Search for the cell housing the specified text and yield its [X, Y] center coordinate. 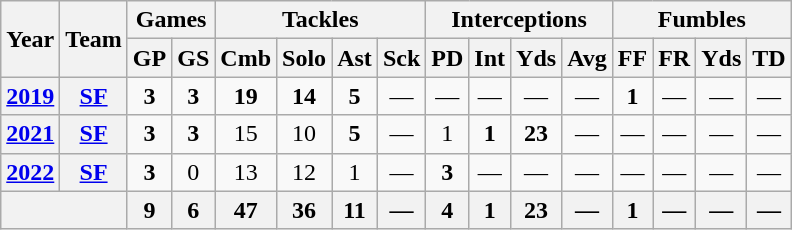
Ast [355, 58]
47 [246, 210]
19 [246, 96]
9 [149, 210]
Games [170, 20]
4 [448, 210]
PD [448, 58]
10 [304, 134]
2021 [30, 134]
11 [355, 210]
Tackles [320, 20]
TD [769, 58]
15 [246, 134]
2022 [30, 172]
Team [94, 39]
6 [194, 210]
Sck [401, 58]
GS [194, 58]
13 [246, 172]
Fumbles [702, 20]
Solo [304, 58]
Interceptions [520, 20]
14 [304, 96]
Cmb [246, 58]
Avg [588, 58]
12 [304, 172]
GP [149, 58]
Int [490, 58]
0 [194, 172]
FR [674, 58]
2019 [30, 96]
FF [632, 58]
Year [30, 39]
36 [304, 210]
